Scan for the cell matching the given text and deliver its [X, Y] coordinate at center. 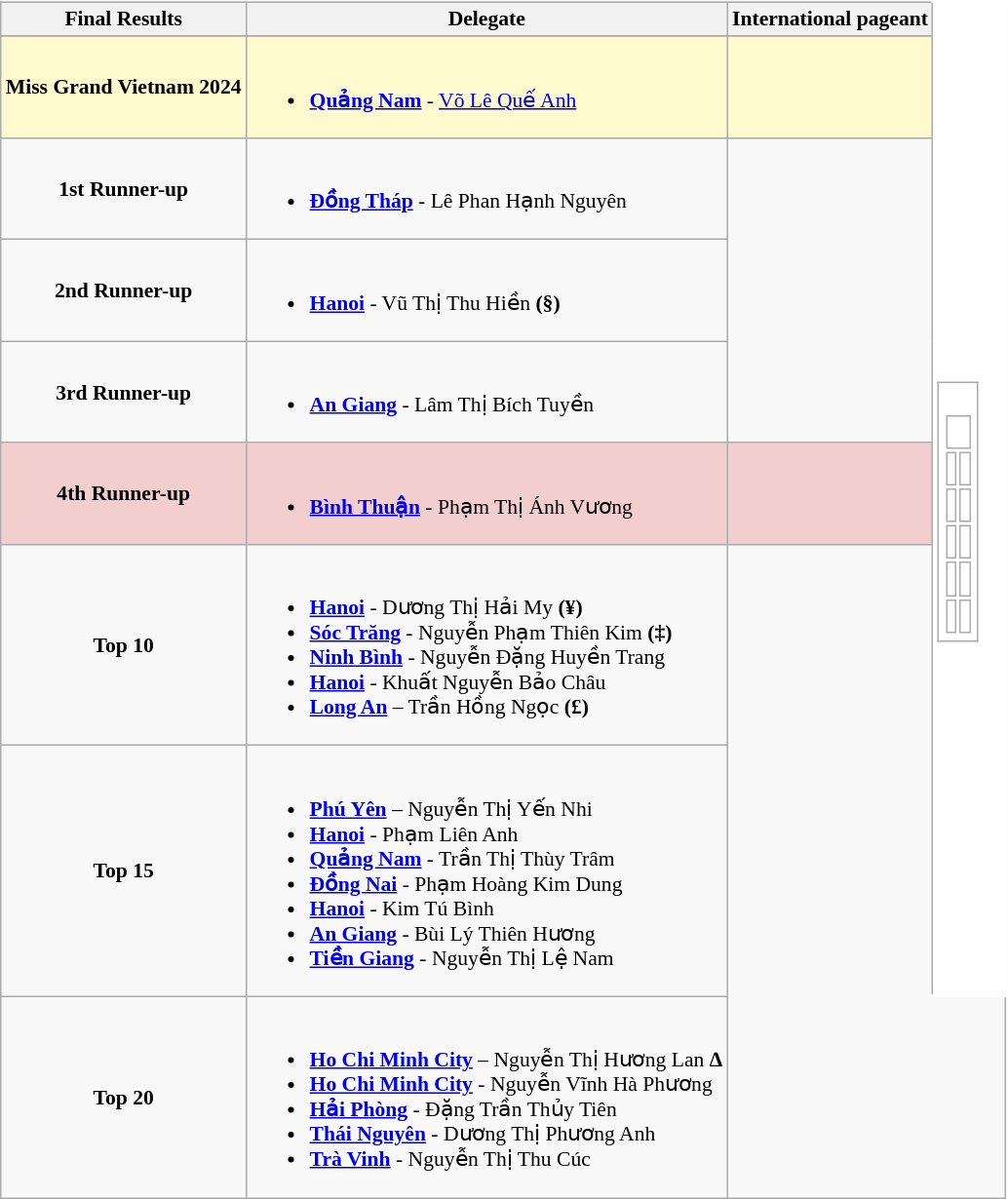
Top 10 [124, 645]
4th Runner-up [124, 494]
2nd Runner-up [124, 290]
Top 20 [124, 1098]
3rd Runner-up [124, 392]
Bình Thuận - Phạm Thị Ánh Vương [487, 494]
Delegate [487, 19]
Top 15 [124, 871]
An Giang - Lâm Thị Bích Tuyền [487, 392]
Đồng Tháp - Lê Phan Hạnh Nguyên [487, 189]
Miss Grand Vietnam 2024 [124, 88]
Hanoi - Vũ Thị Thu Hiền (§) [487, 290]
1st Runner-up [124, 189]
International pageant [831, 19]
Quảng Nam - Võ Lê Quế Anh [487, 88]
Final Results [124, 19]
